Scan for the cell matching the given text and deliver its (x, y) coordinate at center. 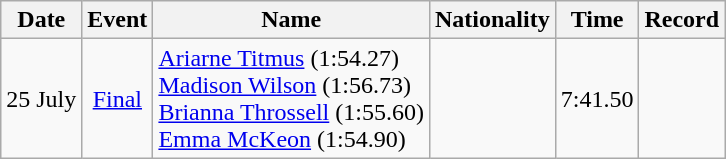
25 July (42, 98)
Date (42, 20)
Name (292, 20)
7:41.50 (597, 98)
Record (682, 20)
Event (118, 20)
Final (118, 98)
Time (597, 20)
Nationality (492, 20)
Ariarne Titmus (1:54.27)Madison Wilson (1:56.73)Brianna Throssell (1:55.60)Emma McKeon (1:54.90) (292, 98)
